Capture the cell that displays the provided text and extract its (x, y) central coordinate. 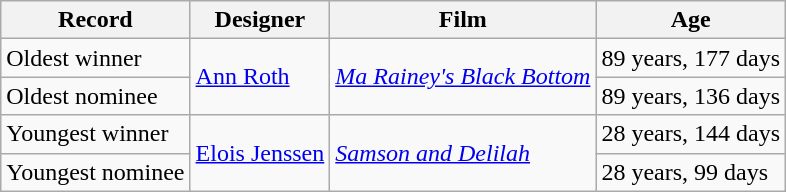
Elois Jenssen (260, 153)
Oldest nominee (96, 96)
89 years, 177 days (691, 58)
Film (463, 20)
Youngest nominee (96, 172)
28 years, 144 days (691, 134)
89 years, 136 days (691, 96)
Ma Rainey's Black Bottom (463, 77)
Samson and Delilah (463, 153)
Record (96, 20)
Oldest winner (96, 58)
Youngest winner (96, 134)
Ann Roth (260, 77)
Designer (260, 20)
28 years, 99 days (691, 172)
Age (691, 20)
